Return the (X, Y) coordinate for the center point of the cell that contains the specified text.  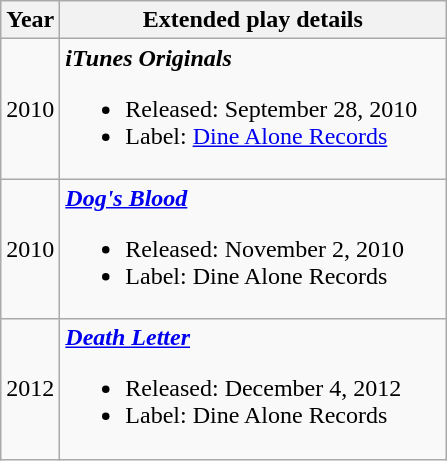
Extended play details (253, 20)
Dog's BloodReleased: November 2, 2010Label: Dine Alone Records (253, 249)
2012 (30, 389)
iTunes OriginalsReleased: September 28, 2010Label: Dine Alone Records (253, 109)
Year (30, 20)
Death LetterReleased: December 4, 2012 Label: Dine Alone Records (253, 389)
